Scan for the cell matching the given text and deliver its [x, y] coordinate at center. 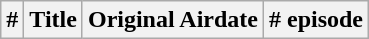
Original Airdate [172, 20]
# [12, 20]
Title [54, 20]
# episode [316, 20]
